Find where the given text appears and provide that cell's center as [X, Y] coordinate. 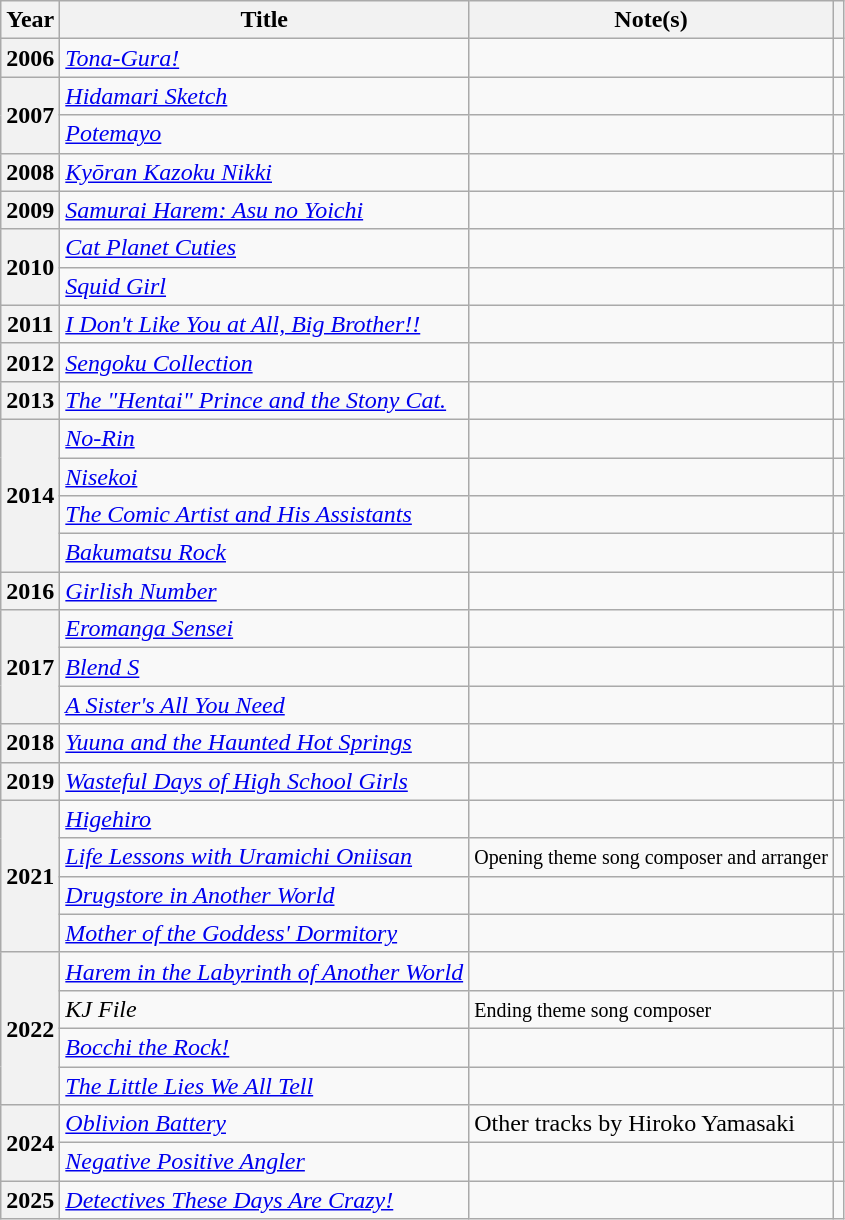
2025 [30, 1200]
Yuuna and the Haunted Hot Springs [264, 743]
Tona-Gura! [264, 58]
Higehiro [264, 819]
2008 [30, 172]
Bocchi the Rock! [264, 1047]
2011 [30, 324]
2018 [30, 743]
Wasteful Days of High School Girls [264, 781]
2007 [30, 115]
Oblivion Battery [264, 1124]
Bakumatsu Rock [264, 553]
2016 [30, 591]
Negative Positive Angler [264, 1162]
2019 [30, 781]
2021 [30, 876]
Kyōran Kazoku Nikki [264, 172]
Drugstore in Another World [264, 895]
2009 [30, 210]
KJ File [264, 1009]
Squid Girl [264, 286]
Mother of the Goddess' Dormitory [264, 933]
Potemayo [264, 134]
Detectives These Days Are Crazy! [264, 1200]
Opening theme song composer and arranger [652, 857]
Eromanga Sensei [264, 629]
Hidamari Sketch [264, 96]
The Comic Artist and His Assistants [264, 515]
2012 [30, 362]
2022 [30, 1028]
Girlish Number [264, 591]
The "Hentai" Prince and the Stony Cat. [264, 400]
Sengoku Collection [264, 362]
Nisekoi [264, 477]
Year [30, 20]
2006 [30, 58]
Harem in the Labyrinth of Another World [264, 971]
A Sister's All You Need [264, 705]
Note(s) [652, 20]
2010 [30, 267]
The Little Lies We All Tell [264, 1085]
2017 [30, 667]
Samurai Harem: Asu no Yoichi [264, 210]
2024 [30, 1143]
Other tracks by Hiroko Yamasaki [652, 1124]
2013 [30, 400]
Blend S [264, 667]
Life Lessons with Uramichi Oniisan [264, 857]
2014 [30, 495]
Cat Planet Cuties [264, 248]
I Don't Like You at All, Big Brother!! [264, 324]
Title [264, 20]
Ending theme song composer [652, 1009]
No-Rin [264, 438]
